Output the [x, y] coordinate of the center of the cell containing the given text.  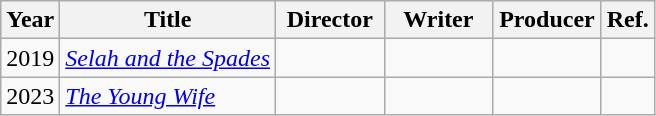
Selah and the Spades [168, 58]
Ref. [628, 20]
Writer [438, 20]
Year [30, 20]
2023 [30, 96]
Producer [548, 20]
The Young Wife [168, 96]
Title [168, 20]
2019 [30, 58]
Director [330, 20]
